Search for the cell housing the specified text and yield its [X, Y] center coordinate. 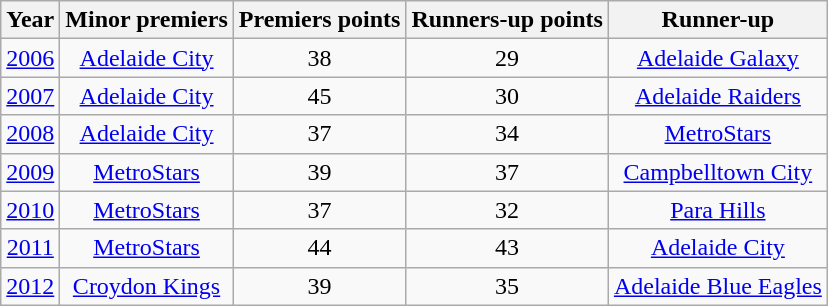
32 [507, 210]
30 [507, 96]
2009 [30, 172]
Premiers points [320, 20]
Minor premiers [146, 20]
29 [507, 58]
Para Hills [718, 210]
38 [320, 58]
34 [507, 134]
Adelaide Galaxy [718, 58]
Adelaide Blue Eagles [718, 286]
45 [320, 96]
Runners-up points [507, 20]
2006 [30, 58]
2010 [30, 210]
Adelaide Raiders [718, 96]
2008 [30, 134]
44 [320, 248]
Runner-up [718, 20]
2012 [30, 286]
43 [507, 248]
Campbelltown City [718, 172]
Year [30, 20]
2011 [30, 248]
2007 [30, 96]
35 [507, 286]
Croydon Kings [146, 286]
